Identify which cell holds the provided text, then report its (X, Y) central coordinate. 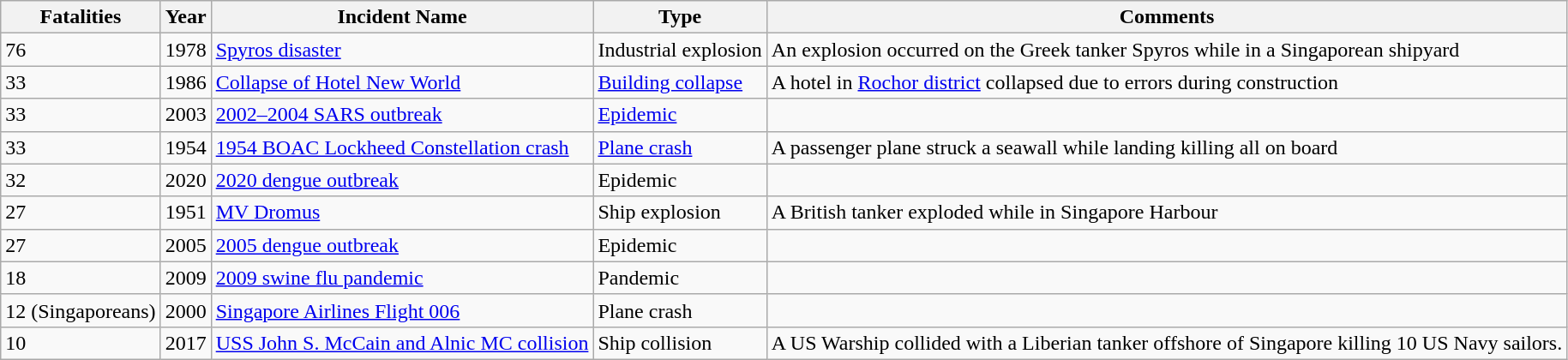
2020 dengue outbreak (402, 180)
A British tanker exploded while in Singapore Harbour (1166, 213)
1954 (185, 147)
An explosion occurred on the Greek tanker Spyros while in a Singaporean shipyard (1166, 50)
1986 (185, 82)
76 (81, 50)
1951 (185, 213)
10 (81, 343)
2009 (185, 278)
Spyros disaster (402, 50)
Ship explosion (680, 213)
Singapore Airlines Flight 006 (402, 310)
Pandemic (680, 278)
Collapse of Hotel New World (402, 82)
Comments (1166, 17)
USS John S. McCain and Alnic MC collision (402, 343)
A hotel in Rochor district collapsed due to errors during construction (1166, 82)
Ship collision (680, 343)
MV Dromus (402, 213)
Year (185, 17)
2017 (185, 343)
2005 dengue outbreak (402, 245)
2000 (185, 310)
2003 (185, 115)
2005 (185, 245)
Industrial explosion (680, 50)
Type (680, 17)
1954 BOAC Lockheed Constellation crash (402, 147)
2020 (185, 180)
Fatalities (81, 17)
2009 swine flu pandemic (402, 278)
1978 (185, 50)
12 (Singaporeans) (81, 310)
A passenger plane struck a seawall while landing killing all on board (1166, 147)
A US Warship collided with a Liberian tanker offshore of Singapore killing 10 US Navy sailors. (1166, 343)
Building collapse (680, 82)
2002–2004 SARS outbreak (402, 115)
Incident Name (402, 17)
18 (81, 278)
32 (81, 180)
